Search for the cell housing the specified text and yield its (x, y) center coordinate. 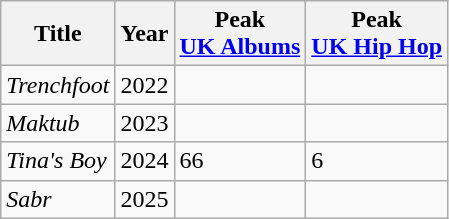
Sabr (58, 199)
Title (58, 34)
Trenchfoot (58, 85)
2024 (144, 161)
PeakUK Albums (240, 34)
2023 (144, 123)
PeakUK Hip Hop (377, 34)
2022 (144, 85)
Tina's Boy (58, 161)
Year (144, 34)
2025 (144, 199)
6 (377, 161)
66 (240, 161)
Maktub (58, 123)
